Search for the cell housing the specified text and yield its [X, Y] center coordinate. 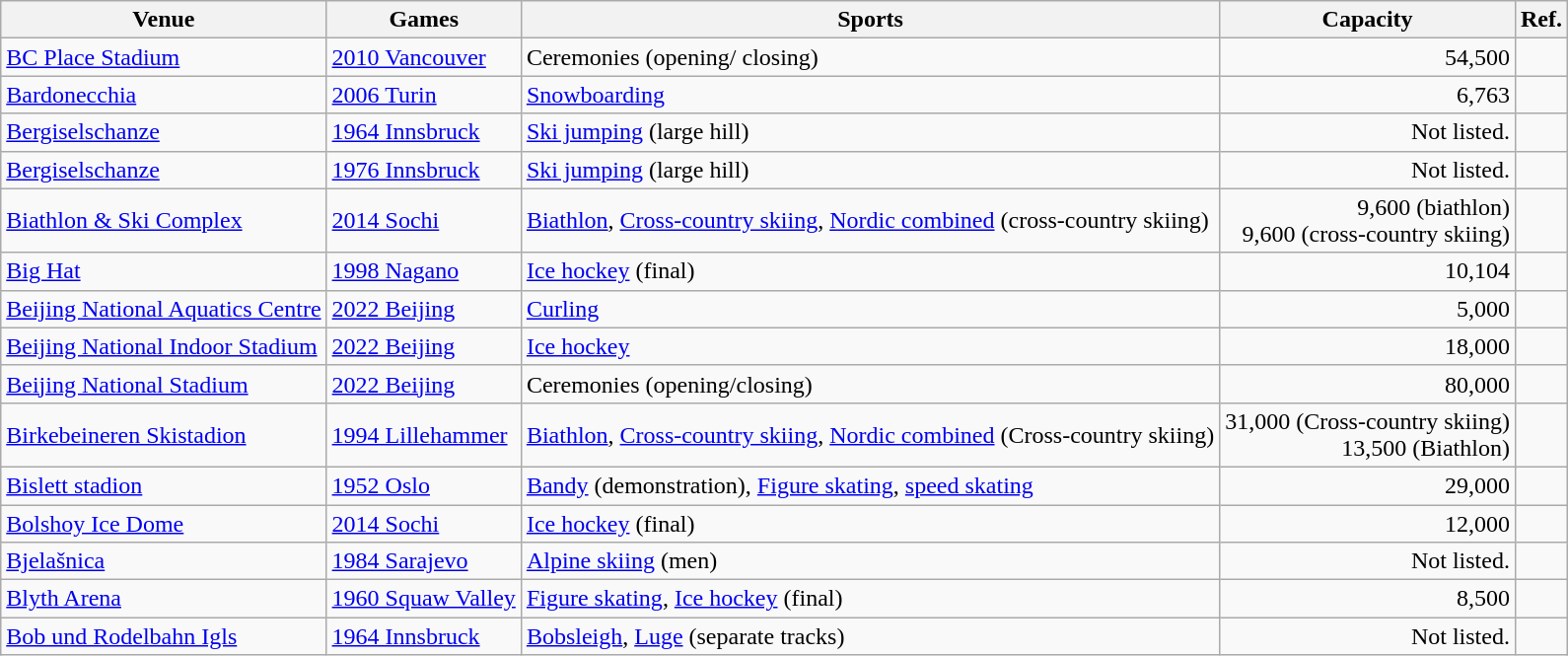
Bjelašnica [164, 561]
Bobsleigh, Luge (separate tracks) [870, 636]
Ceremonies (opening/closing) [870, 384]
1994 Lillehammer [424, 434]
Ceremonies (opening/ closing) [870, 57]
1998 Nagano [424, 271]
9,600 (biathlon)9,600 (cross-country skiing) [1368, 221]
BC Place Stadium [164, 57]
8,500 [1368, 599]
Bardonecchia [164, 95]
6,763 [1368, 95]
Biathlon, Cross-country skiing, Nordic combined (cross-country skiing) [870, 221]
1976 Innsbruck [424, 170]
29,000 [1368, 485]
Curling [870, 309]
5,000 [1368, 309]
18,000 [1368, 346]
Biathlon & Ski Complex [164, 221]
Beijing National Stadium [164, 384]
Alpine skiing (men) [870, 561]
Games [424, 20]
54,500 [1368, 57]
2010 Vancouver [424, 57]
Bandy (demonstration), Figure skating, speed skating [870, 485]
Bob und Rodelbahn Igls [164, 636]
Capacity [1368, 20]
Big Hat [164, 271]
Ice hockey [870, 346]
80,000 [1368, 384]
12,000 [1368, 524]
1960 Squaw Valley [424, 599]
Figure skating, Ice hockey (final) [870, 599]
Sports [870, 20]
10,104 [1368, 271]
Blyth Arena [164, 599]
2006 Turin [424, 95]
Biathlon, Cross-country skiing, Nordic combined (Cross-country skiing) [870, 434]
31,000 (Cross-country skiing)13,500 (Biathlon) [1368, 434]
1984 Sarajevo [424, 561]
Beijing National Aquatics Centre [164, 309]
Birkebeineren Skistadion [164, 434]
Snowboarding [870, 95]
Bislett stadion [164, 485]
Beijing National Indoor Stadium [164, 346]
Bolshoy Ice Dome [164, 524]
1952 Oslo [424, 485]
Ref. [1540, 20]
Venue [164, 20]
